Detect which cell encompasses the target text, then output its (x, y) center coordinate. 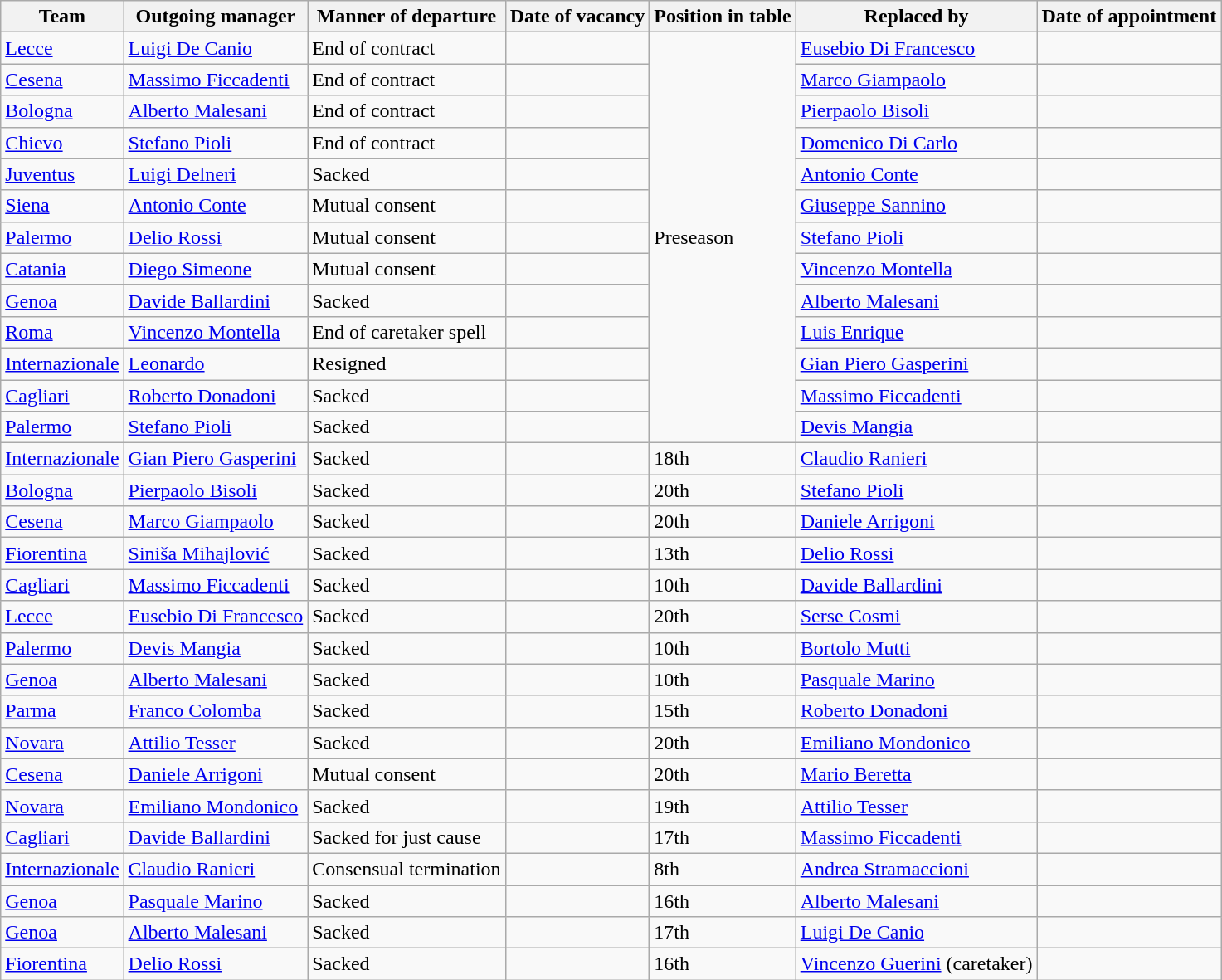
Juventus (62, 174)
Serse Cosmi (916, 617)
19th (723, 806)
18th (723, 459)
Domenico Di Carlo (916, 143)
Catania (62, 269)
Date of vacancy (577, 17)
Parma (62, 711)
Bortolo Mutti (916, 648)
Leonardo (216, 363)
15th (723, 711)
Luigi Delneri (216, 174)
Siniša Mihajlović (216, 553)
End of caretaker spell (407, 332)
Manner of departure (407, 17)
Vincenzo Guerini (caretaker) (916, 964)
Mario Beretta (916, 774)
Chievo (62, 143)
Siena (62, 206)
Position in table (723, 17)
Resigned (407, 363)
Replaced by (916, 17)
Luis Enrique (916, 332)
Franco Colomba (216, 711)
Giuseppe Sannino (916, 206)
Andrea Stramaccioni (916, 869)
8th (723, 869)
Consensual termination (407, 869)
Roma (62, 332)
Outgoing manager (216, 17)
Sacked for just cause (407, 837)
Preseason (723, 237)
Date of appointment (1129, 17)
13th (723, 553)
Team (62, 17)
Diego Simeone (216, 269)
